Search for the cell housing the specified text and yield its [x, y] center coordinate. 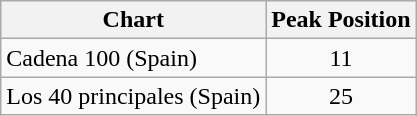
25 [341, 96]
Cadena 100 (Spain) [134, 58]
11 [341, 58]
Los 40 principales (Spain) [134, 96]
Chart [134, 20]
Peak Position [341, 20]
